Search for the cell housing the specified text and yield its (x, y) center coordinate. 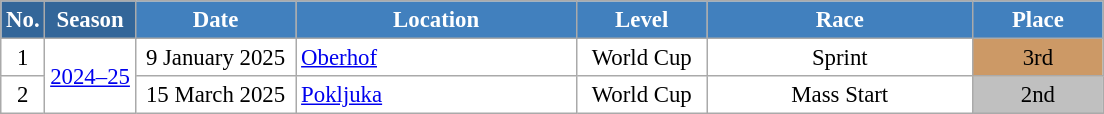
Location (436, 20)
3rd (1038, 58)
Place (1038, 20)
Race (840, 20)
Oberhof (436, 58)
1 (23, 58)
Sprint (840, 58)
2nd (1038, 95)
Mass Start (840, 95)
9 January 2025 (216, 58)
Date (216, 20)
Level (642, 20)
2 (23, 95)
No. (23, 20)
Season (90, 20)
15 March 2025 (216, 95)
Pokljuka (436, 95)
2024–25 (90, 76)
